Capture the cell that displays the provided text and extract its [x, y] central coordinate. 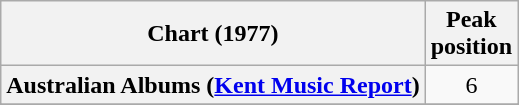
Peakposition [471, 34]
Chart (1977) [213, 34]
6 [471, 85]
Australian Albums (Kent Music Report) [213, 85]
